Pinpoint the cell where the given text exists, returning its [X, Y] midpoint coordinate. 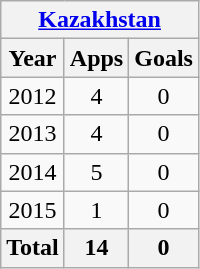
Total [33, 248]
2013 [33, 134]
5 [96, 172]
2015 [33, 210]
1 [96, 210]
Goals [164, 58]
2014 [33, 172]
Apps [96, 58]
Kazakhstan [100, 20]
14 [96, 248]
2012 [33, 96]
Year [33, 58]
